Detect which cell encompasses the target text, then output its [x, y] center coordinate. 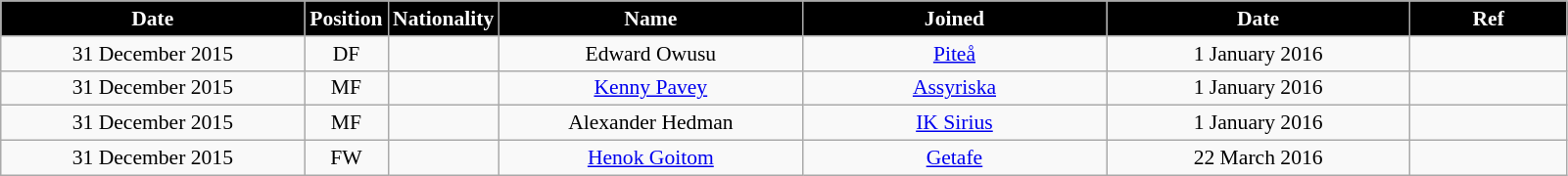
Ref [1489, 19]
Name [650, 19]
Edward Owusu [650, 54]
22 March 2016 [1259, 158]
Getafe [954, 158]
Henok Goitom [650, 158]
FW [347, 158]
Assyriska [954, 88]
Kenny Pavey [650, 88]
Position [347, 19]
DF [347, 54]
Alexander Hedman [650, 123]
Nationality [443, 19]
Joined [954, 19]
Piteå [954, 54]
IK Sirius [954, 123]
